Extract the [x, y] coordinate from the center of the cell holding the provided text.  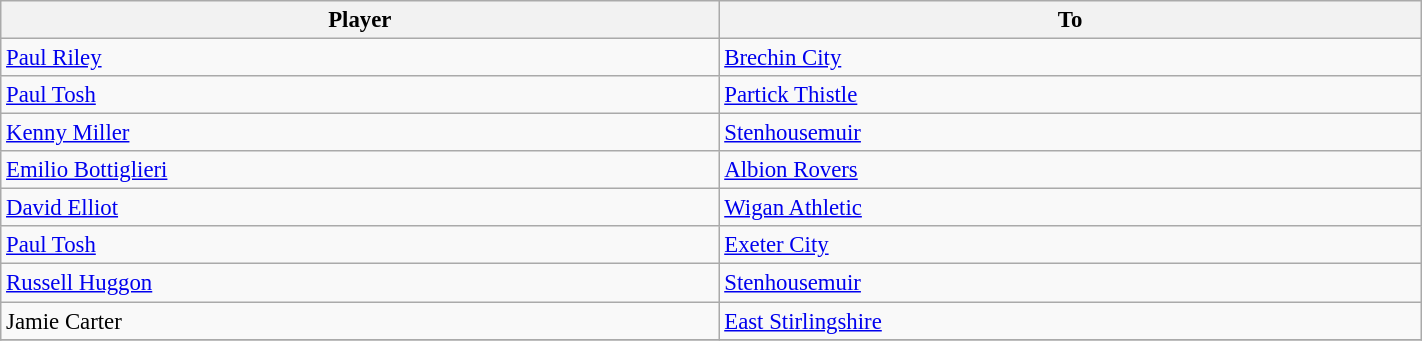
East Stirlingshire [1070, 321]
To [1070, 20]
Paul Riley [360, 58]
David Elliot [360, 208]
Emilio Bottiglieri [360, 170]
Kenny Miller [360, 133]
Russell Huggon [360, 283]
Partick Thistle [1070, 95]
Jamie Carter [360, 321]
Wigan Athletic [1070, 208]
Exeter City [1070, 245]
Player [360, 20]
Brechin City [1070, 58]
Albion Rovers [1070, 170]
